Scan for the cell matching the given text and deliver its (x, y) coordinate at center. 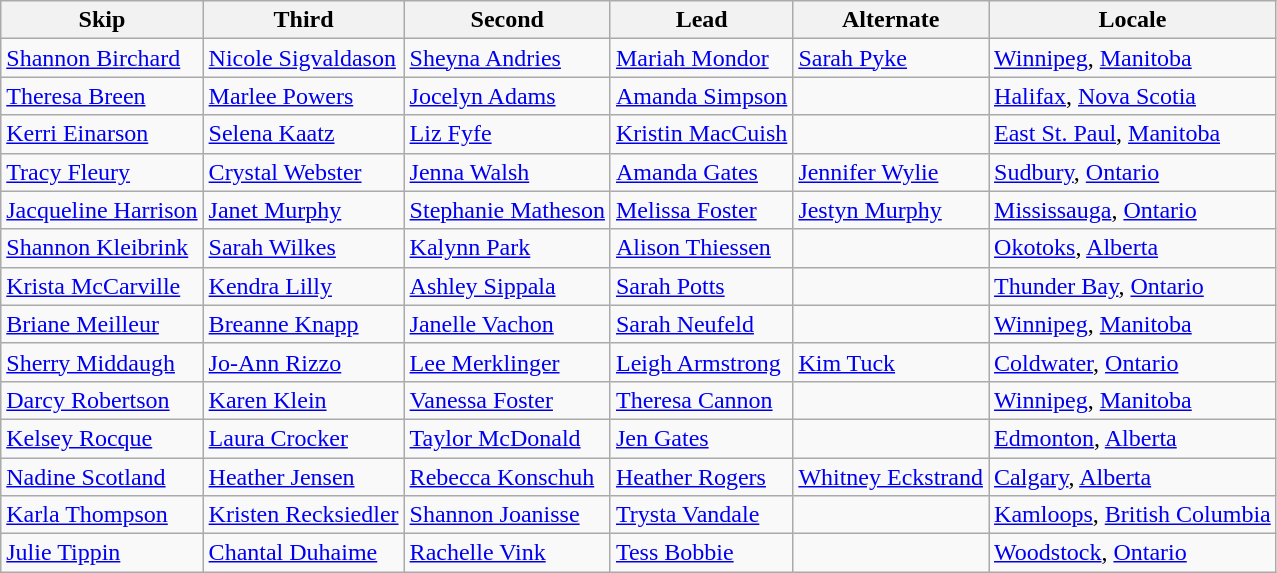
Karen Klein (304, 400)
Sherry Middaugh (102, 362)
Rebecca Konschuh (507, 477)
Liz Fyfe (507, 134)
Vanessa Foster (507, 400)
Melissa Foster (701, 210)
Lead (701, 20)
Trysta Vandale (701, 515)
Shannon Kleibrink (102, 248)
Kamloops, British Columbia (1133, 515)
Lee Merklinger (507, 362)
Selena Kaatz (304, 134)
Jenna Walsh (507, 172)
Marlee Powers (304, 96)
Chantal Duhaime (304, 553)
Jen Gates (701, 438)
Theresa Cannon (701, 400)
Kim Tuck (891, 362)
Jacqueline Harrison (102, 210)
Shannon Birchard (102, 58)
Okotoks, Alberta (1133, 248)
Jo-Ann Rizzo (304, 362)
Rachelle Vink (507, 553)
Sheyna Andries (507, 58)
Sarah Potts (701, 286)
Amanda Simpson (701, 96)
Skip (102, 20)
Thunder Bay, Ontario (1133, 286)
Breanne Knapp (304, 324)
Alternate (891, 20)
Tess Bobbie (701, 553)
Laura Crocker (304, 438)
Nadine Scotland (102, 477)
Leigh Armstrong (701, 362)
Stephanie Matheson (507, 210)
Kelsey Rocque (102, 438)
Crystal Webster (304, 172)
Kendra Lilly (304, 286)
Jennifer Wylie (891, 172)
Sarah Neufeld (701, 324)
Kalynn Park (507, 248)
Tracy Fleury (102, 172)
Second (507, 20)
Mariah Mondor (701, 58)
Alison Thiessen (701, 248)
Heather Jensen (304, 477)
Locale (1133, 20)
Kristen Recksiedler (304, 515)
Darcy Robertson (102, 400)
Halifax, Nova Scotia (1133, 96)
Whitney Eckstrand (891, 477)
Krista McCarville (102, 286)
Woodstock, Ontario (1133, 553)
Nicole Sigvaldason (304, 58)
Julie Tippin (102, 553)
Kristin MacCuish (701, 134)
East St. Paul, Manitoba (1133, 134)
Edmonton, Alberta (1133, 438)
Coldwater, Ontario (1133, 362)
Calgary, Alberta (1133, 477)
Briane Meilleur (102, 324)
Theresa Breen (102, 96)
Kerri Einarson (102, 134)
Janet Murphy (304, 210)
Third (304, 20)
Jocelyn Adams (507, 96)
Ashley Sippala (507, 286)
Janelle Vachon (507, 324)
Karla Thompson (102, 515)
Sarah Pyke (891, 58)
Jestyn Murphy (891, 210)
Heather Rogers (701, 477)
Taylor McDonald (507, 438)
Sarah Wilkes (304, 248)
Sudbury, Ontario (1133, 172)
Mississauga, Ontario (1133, 210)
Shannon Joanisse (507, 515)
Amanda Gates (701, 172)
